From the cell containing the given text, extract its center point as (X, Y) coordinate. 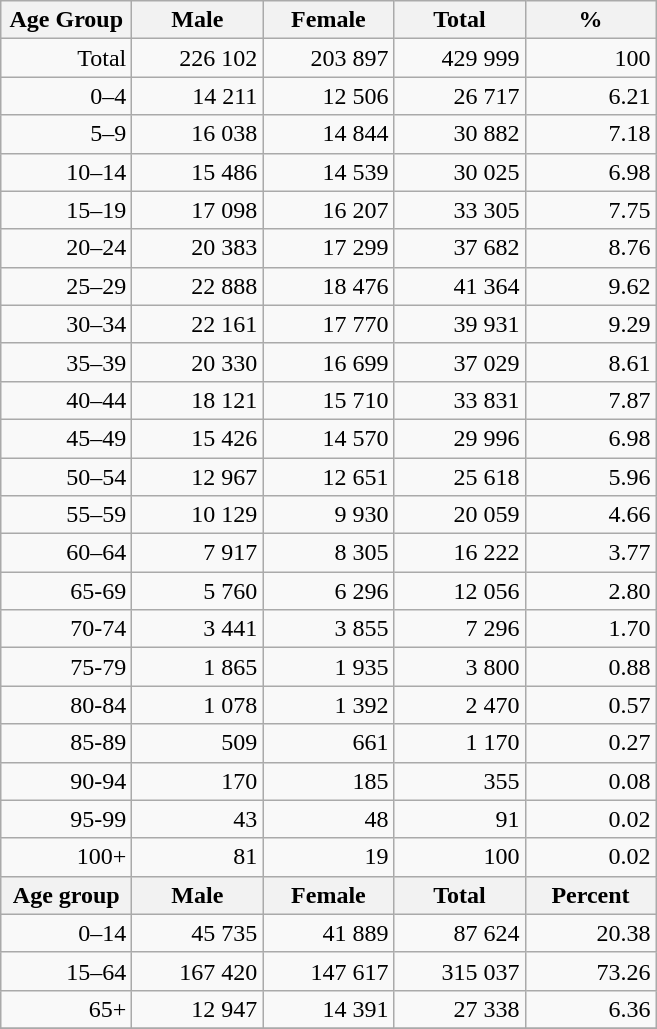
16 699 (328, 362)
3 441 (198, 629)
50–54 (66, 477)
7 296 (460, 629)
33 305 (460, 210)
15 426 (198, 438)
3.77 (590, 553)
30 882 (460, 134)
9 930 (328, 515)
6.36 (590, 1009)
5–9 (66, 134)
20 383 (198, 248)
65+ (66, 1009)
8.76 (590, 248)
10 129 (198, 515)
12 947 (198, 1009)
14 539 (328, 172)
37 682 (460, 248)
12 651 (328, 477)
14 844 (328, 134)
40–44 (66, 400)
3 800 (460, 667)
Age Group (66, 20)
661 (328, 743)
Percent (590, 895)
5 760 (198, 591)
18 476 (328, 286)
6 296 (328, 591)
45 735 (198, 933)
7.87 (590, 400)
1 935 (328, 667)
45–49 (66, 438)
18 121 (198, 400)
85-89 (66, 743)
226 102 (198, 58)
% (590, 20)
73.26 (590, 971)
17 098 (198, 210)
100+ (66, 857)
14 211 (198, 96)
0.88 (590, 667)
22 888 (198, 286)
147 617 (328, 971)
10–14 (66, 172)
25–29 (66, 286)
35–39 (66, 362)
6.21 (590, 96)
167 420 (198, 971)
12 506 (328, 96)
39 931 (460, 324)
20 059 (460, 515)
15 710 (328, 400)
17 770 (328, 324)
95-99 (66, 819)
7.75 (590, 210)
43 (198, 819)
48 (328, 819)
60–64 (66, 553)
9.62 (590, 286)
2 470 (460, 705)
15–19 (66, 210)
9.29 (590, 324)
16 207 (328, 210)
27 338 (460, 1009)
5.96 (590, 477)
15–64 (66, 971)
355 (460, 781)
15 486 (198, 172)
91 (460, 819)
17 299 (328, 248)
12 056 (460, 591)
185 (328, 781)
8 305 (328, 553)
4.66 (590, 515)
1 865 (198, 667)
14 570 (328, 438)
0.27 (590, 743)
41 364 (460, 286)
0.57 (590, 705)
16 222 (460, 553)
22 161 (198, 324)
16 038 (198, 134)
20 330 (198, 362)
26 717 (460, 96)
33 831 (460, 400)
41 889 (328, 933)
37 029 (460, 362)
0–4 (66, 96)
509 (198, 743)
14 391 (328, 1009)
315 037 (460, 971)
19 (328, 857)
7 917 (198, 553)
2.80 (590, 591)
1 078 (198, 705)
87 624 (460, 933)
25 618 (460, 477)
65-69 (66, 591)
Age group (66, 895)
90-94 (66, 781)
8.61 (590, 362)
1.70 (590, 629)
12 967 (198, 477)
20–24 (66, 248)
75-79 (66, 667)
70-74 (66, 629)
429 999 (460, 58)
7.18 (590, 134)
81 (198, 857)
29 996 (460, 438)
30–34 (66, 324)
55–59 (66, 515)
203 897 (328, 58)
3 855 (328, 629)
1 392 (328, 705)
30 025 (460, 172)
170 (198, 781)
0–14 (66, 933)
20.38 (590, 933)
1 170 (460, 743)
80-84 (66, 705)
0.08 (590, 781)
